Search for the cell housing the specified text and yield its [X, Y] center coordinate. 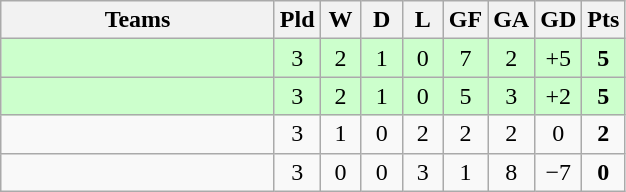
D [382, 20]
+5 [558, 58]
Pts [604, 20]
−7 [558, 172]
W [340, 20]
Teams [138, 20]
L [422, 20]
GD [558, 20]
Pld [297, 20]
GF [465, 20]
7 [465, 58]
8 [512, 172]
+2 [558, 96]
GA [512, 20]
